Search for the cell housing the specified text and yield its [x, y] center coordinate. 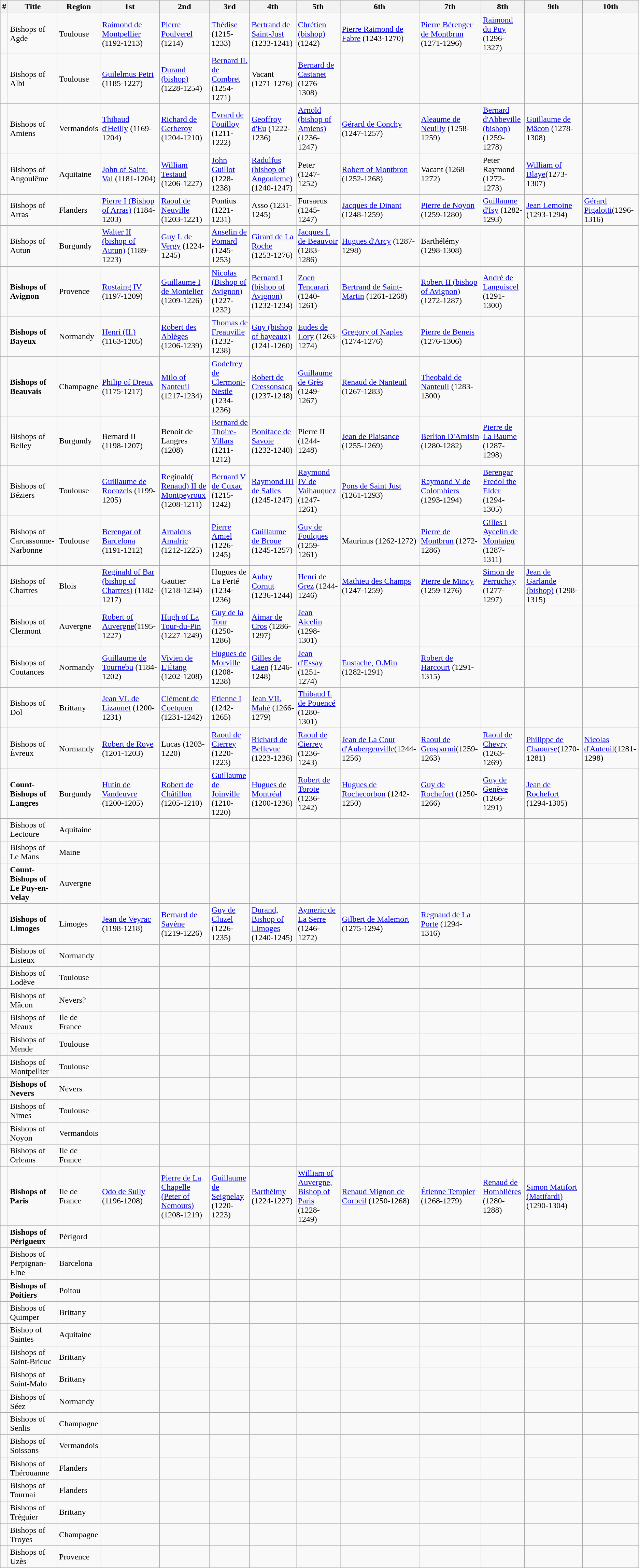
Pierre de La Baume (1287-1298) [503, 441]
Vacant (1271-1276) [273, 79]
Guillaume de Grès (1249-1267) [318, 386]
Robert des Ablèges (1206-1239) [185, 337]
Bishops of Beauvais [33, 386]
Renaud de Nanteuil (1267-1283) [380, 386]
Thédise (1215-1233) [229, 33]
Guillaume I de Montelier (1209-1226) [185, 291]
Guillaume de Broue (1245-1257) [273, 540]
Renaud Mignon de Corbeil (1250-1268) [380, 1196]
Philippe de Chaourse(1270-1281) [553, 748]
Bernard de Castanet (1276-1308) [318, 79]
Bishops of Avignon [33, 291]
Reginald of Bar (bishop of Chartres) (1182-1217) [130, 586]
Reginald( Renaud) II de Montpeyroux (1208-1211) [185, 491]
Bishops of Amiens [33, 129]
Richard de Bellevue (1223-1236) [273, 748]
Bishops of Tournai [33, 1491]
Robert of Montbron (1252-1268) [380, 174]
Bishops of Mâcon [33, 1000]
Bishops of Lodève [33, 978]
Bishops of Perpignan-Elne [33, 1263]
Bishops of Évreux [33, 748]
Raoul de Grosparmi(1259-1263) [450, 748]
Bernard de Thoire-Villars (1211-1212) [229, 441]
Theobald de Nanteuil (1283-1300) [450, 386]
Bishops of Clermont [33, 627]
Etienne I (1242-1265) [229, 708]
Pierre de Beneis (1276-1306) [450, 337]
Raymond V de Colombiers (1293-1294) [450, 491]
Bishops of Autun [33, 246]
Robert de Cressonsacq (1237-1248) [273, 386]
Pons de Saint Just (1261-1293) [380, 491]
Guy de Cluzel (1226-1235) [229, 924]
Bishops of Paris [33, 1196]
Bertrand de Saint-Martin (1261-1268) [380, 291]
Pierre I (Bishop of Arras) (1184-1203) [130, 210]
Lucas (1203-1220) [185, 748]
Jean Lemoine (1293-1294) [553, 210]
Clément de Coetquen (1231-1242) [185, 708]
Maine [79, 852]
Barthélémy (1298-1308) [450, 246]
Pierre de Noyon (1259-1280) [450, 210]
Bishops of Séez [33, 1401]
Hugues de Montréal (1200-1236) [273, 794]
Bishops of Troyes [33, 1535]
Raymond III de Salles (1245-1247) [273, 491]
Title [33, 7]
Raymond IV de Vaihauquez (1247-1261) [318, 491]
Guillaume de Rocozels (1199-1205) [130, 491]
Asso (1231-1245) [273, 210]
Region [79, 7]
Barthélmy (1224-1227) [273, 1196]
Thomas de Freauville (1232-1238) [229, 337]
Raoul de Chevry(1263-1269) [503, 748]
Étienne Tempier (1268-1279) [450, 1196]
Bishops of Quimper [33, 1312]
Anselin de Pomard (1245-1253) [229, 246]
Hugues d'Arcy (1287-1298) [380, 246]
Simon de Perruchay (1277-1297) [503, 586]
Périgord [79, 1237]
Bishops of Nimes [33, 1111]
Raimond de Montpellier (1192-1213) [130, 33]
Nevers? [79, 1000]
Guy de Genève (1266-1291) [503, 794]
Gilles I Aycelin de Montaigu (1287-1311) [503, 540]
Bishop of Saintes [33, 1335]
Guy (bishop of bayeaux) (1241-1260) [273, 337]
Jean VII. Mahé (1266-1279) [273, 708]
Bishops of Albi [33, 79]
7th [450, 7]
Raoul de Cierrey (1236-1243) [318, 748]
4th [273, 7]
Rostaing IV (1197-1209) [130, 291]
Pierre Raimond de Fabre (1243-1270) [380, 33]
Bishops of Le Mans [33, 852]
5th [318, 7]
Guy de Foulques (1259-1261) [318, 540]
Hugues de Rochecorbon (1242-1250) [380, 794]
Vacant (1268-1272) [450, 174]
Bishops of Agde [33, 33]
Bishops of Coutances [33, 667]
Zoen Tencarari (1240-1261) [318, 291]
Guy I. de Vergy (1224-1245) [185, 246]
Jacques de Dinant (1248-1259) [380, 210]
Jean VI. de Lizaunet (1200-1231) [130, 708]
Bishops of Dol [33, 708]
Count-Bishops of Le Puy-en-Velay [33, 884]
Pierre Poulverel (1214) [185, 33]
Henri de Grez (1244-1246) [318, 586]
Bishops of Périgueux [33, 1237]
Hutin de Vandeuvre (1200-1205) [130, 794]
Odo de Sully (1196-1208) [130, 1196]
Pierre II (1244-1248) [318, 441]
Aymeric de La Serre (1246-1272) [318, 924]
Bishops of Chartres [33, 586]
Bishops of Orleans [33, 1155]
Vivien de L'Étang (1202-1208) [185, 667]
Bishops of Montpellier [33, 1066]
Raoul de Cierrey (1220-1223) [229, 748]
Robert de Roye (1201-1203) [130, 748]
Girard de La Roche (1253-1276) [273, 246]
Guy de Rochefort (1250-1266) [450, 794]
Bishops of Uzès [33, 1557]
Bishops of Carcassonne-Narbonne [33, 540]
Berengar of Barcelona (1191-1212) [130, 540]
10th [611, 7]
2nd [185, 7]
Thibaud I. de Pouencé (1280-1301) [318, 708]
Pontius (1221-1231) [229, 210]
# [4, 7]
Bishops of Saint-Malo [33, 1379]
Nevers [79, 1089]
Gilles de Caen (1246-1248) [273, 667]
Pierre de Montbrun (1272-1286) [450, 540]
Gilbert de Malemort (1275-1294) [380, 924]
Mathieu des Champs (1247-1259) [380, 586]
Thibaud d'Heilly (1169-1204) [130, 129]
John Guillot (1228-1238) [229, 174]
Robert II (bishop of Avignon) (1272-1287) [450, 291]
Bishops of Bayeux [33, 337]
Guillaume de Joinville (1210-1220) [229, 794]
Walter II (bishop of Autun) (1189-1223) [130, 246]
Durand, Bishop of Limoges (1240-1245) [273, 924]
Nicolas d'Auteuil(1281-1298) [611, 748]
Nicolas (Bishop of Avignon) (1227-1232) [229, 291]
Guy de la Tour (1250-1286) [229, 627]
Aleaume de Neuilly (1258-1259) [450, 129]
Guillaume de Tournebu (1184-1202) [130, 667]
Bishops of Angoulême [33, 174]
Hugh of La Tour-du-Pin (1227-1249) [185, 627]
Godefrey de Clermont-Nestle (1234-1236) [229, 386]
Jean de Garlande (bishop) (1298-1315) [553, 586]
Bishops of Belley [33, 441]
Jean de Veyrac (1198-1218) [130, 924]
Fursaeus (1245-1247) [318, 210]
Bertrand de Saint-Just (1233-1241) [273, 33]
Bishops of Senlis [33, 1424]
Maurinus (1262-1272) [380, 540]
Chrétien (bishop) (1242) [318, 33]
Count-Bishops of Langres [33, 794]
Bishops of Saint-Brieuc [33, 1357]
Robert de Torote (1236-1242) [318, 794]
Aubry Cornut (1236-1244) [273, 586]
Philip of Dreux (1175-1217) [130, 386]
Radulfus (bishop of Angouleme) (1240-1247) [273, 174]
Raimond du Puy (1296-1327) [503, 33]
Bishops of Meaux [33, 1022]
Bernard de Savène (1219-1226) [185, 924]
Gautier (1218-1234) [185, 586]
1st [130, 7]
Milo of Nanteuil (1217-1234) [185, 386]
John of Saint-Val (1181-1204) [130, 174]
Peter Raymond (1272-1273) [503, 174]
Renaud de Hombliéres (1280-1288) [503, 1196]
Jacques I. de Beauvoir (1283-1286) [318, 246]
Bishops of Nevers [33, 1089]
Robert of Auvergne(1195-1227) [130, 627]
Blois [79, 586]
Bishops of Béziers [33, 491]
Bishops of Lectoure [33, 830]
Bishops of Soissons [33, 1445]
Pierre Amiel (1226-1245) [229, 540]
Bernard d'Abbeville (bishop) (1259-1278) [503, 129]
Barcelona [79, 1263]
William of Blaye(1273-1307) [553, 174]
Guilelmus Petri (1185-1227) [130, 79]
William Testaud (1206-1227) [185, 174]
Jean de Plaisance (1255-1269) [380, 441]
Bernard II (1198-1207) [130, 441]
Jean Aicelin (1298-1301) [318, 627]
Robert de Harcourt (1291-1315) [450, 667]
Arnaldus Amalric (1212-1225) [185, 540]
Durand (bishop) (1228-1254) [185, 79]
Peter (1247-1252) [318, 174]
Simon Matifort (Matifardi) (1290-1304) [553, 1196]
Berengar Fredol the Elder (1294-1305) [503, 491]
Bishops of Mende [33, 1044]
Richard de Gerberoy (1204-1210) [185, 129]
Bishops of Lisieux [33, 955]
Bishops of Noyon [33, 1133]
Benoit de Langres (1208) [185, 441]
Gérard de Conchy (1247-1257) [380, 129]
Bishops of Thérouanne [33, 1468]
Jean de Rochefort (1294-1305) [553, 794]
Hugues de Morville (1208-1238) [229, 667]
Bernard II. de Combret (1254-1271) [229, 79]
Bernard V de Cuxac (1215-1242) [229, 491]
Bishops of Poitiers [33, 1290]
Poitou [79, 1290]
Pierre de Mincy (1259-1276) [450, 586]
Bernard I (bishop of Avignon) (1232-1234) [273, 291]
8th [503, 7]
Guillaume d'Isy (1282-1293) [503, 210]
Geoffroy d'Eu (1222-1236) [273, 129]
Hugues de La Ferté (1234-1236) [229, 586]
Eudes de Lory (1263-1274) [318, 337]
Guillaume de Seignelay (1220-1223) [229, 1196]
Jean d'Essay (1251-1274) [318, 667]
Regnaud de La Porte (1294-1316) [450, 924]
William of Auvergne, Bishop of Paris (1228-1249) [318, 1196]
Bishops of Tréguier [33, 1512]
Raoul de Neuville (1203-1221) [185, 210]
Arnold (bishop of Amiens) (1236-1247) [318, 129]
Bishops of Limoges [33, 924]
André de Languiscel (1291-1300) [503, 291]
Jean de La Cour d'Aubergenville(1244-1256) [380, 748]
Robert de Châtillon (1205-1210) [185, 794]
Gregory of Naples (1274-1276) [380, 337]
Pierre de La Chapelle (Peter of Nemours) (1208-1219) [185, 1196]
Guillaume de Mâcon (1278-1308) [553, 129]
6th [380, 7]
3rd [229, 7]
Boniface de Savoie (1232-1240) [273, 441]
Eustache, O.Min (1282-1291) [380, 667]
9th [553, 7]
Limoges [79, 924]
Aimar de Cros (1286-1297) [273, 627]
Gérard Pigalotti(1296-1316) [611, 210]
Evrard de Fouilloy (1211-1222) [229, 129]
Bishops of Arras [33, 210]
Berlion D'Amisin (1280-1282) [450, 441]
Pierre Bérenger de Montbrun (1271-1296) [450, 33]
Henri (II.) (1163-1205) [130, 337]
